Provide the (x, y) coordinate of the cell's center where the given text is located.  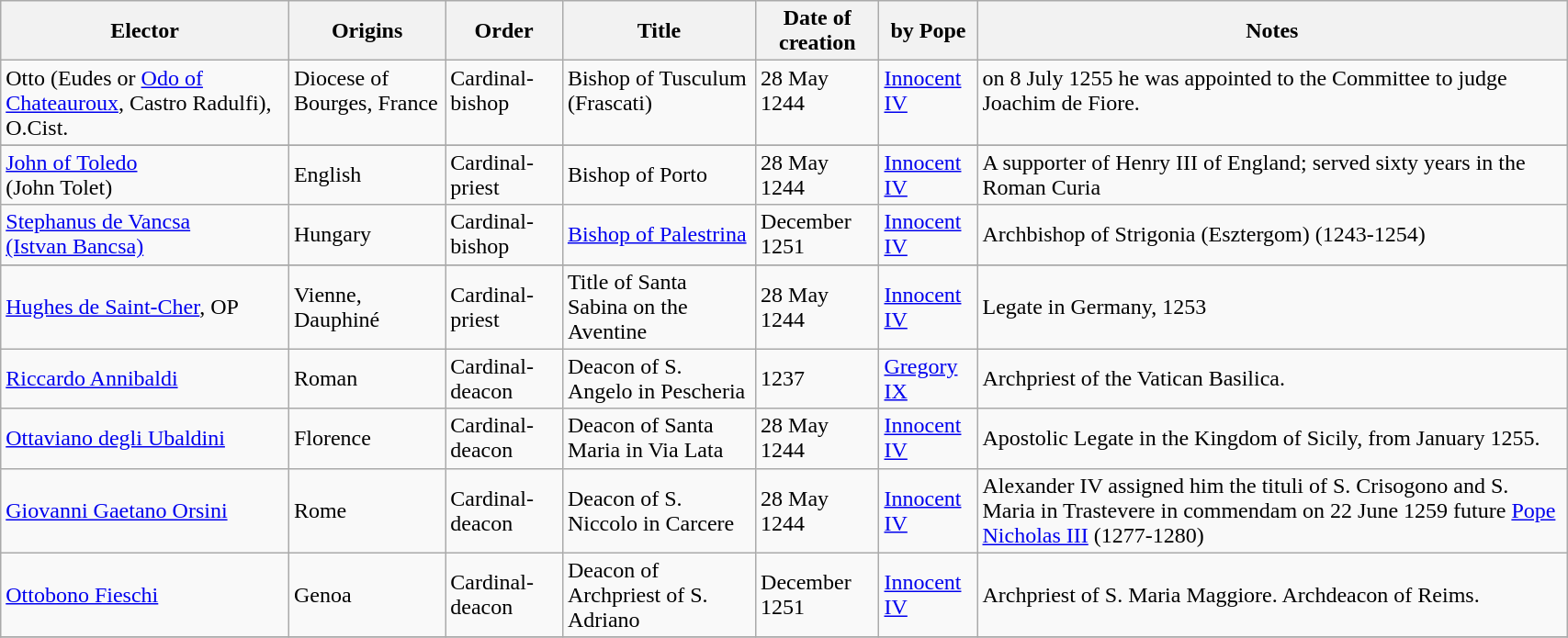
Deacon of Santa Maria in Via Lata (659, 439)
Origins (367, 31)
Title (659, 31)
Alexander IV assigned him the tituli of S. Crisogono and S. Maria in Trastevere in commendam on 22 June 1259 future Pope Nicholas III (1277-1280) (1272, 510)
Date of creation (818, 31)
English (367, 174)
Hughes de Saint-Cher, OP (145, 307)
Deacon of S. Niccolo in Carcere (659, 510)
John of Toledo(John Tolet) (145, 174)
Diocese of Bourges, France (367, 103)
Gregory IX (928, 378)
Deacon of Archpriest of S. Adriano (659, 595)
Archpriest of S. Maria Maggiore. Archdeacon of Reims. (1272, 595)
Apostolic Legate in the Kingdom of Sicily, from January 1255. (1272, 439)
Title of Santa Sabina on the Aventine (659, 307)
Hungary (367, 235)
Bishop of Palestrina (659, 235)
Florence (367, 439)
Deacon of S. Angelo in Pescheria (659, 378)
Order (504, 31)
Elector (145, 31)
Bishop of Tusculum (Frascati) (659, 103)
Ottaviano degli Ubaldini (145, 439)
Archpriest of the Vatican Basilica. (1272, 378)
Legate in Germany, 1253 (1272, 307)
Roman (367, 378)
Notes (1272, 31)
Otto (Eudes or Odo of Chateauroux, Castro Radulfi), O.Cist. (145, 103)
by Pope (928, 31)
Genoa (367, 595)
Rome (367, 510)
Bishop of Porto (659, 174)
Giovanni Gaetano Orsini (145, 510)
Vienne, Dauphiné (367, 307)
Riccardo Annibaldi (145, 378)
Stephanus de Vancsa (Istvan Bancsa) (145, 235)
on 8 July 1255 he was appointed to the Committee to judge Joachim de Fiore. (1272, 103)
1237 (818, 378)
Archbishop of Strigonia (Esztergom) (1243-1254) (1272, 235)
A supporter of Henry III of England; served sixty years in the Roman Curia (1272, 174)
Ottobono Fieschi (145, 595)
